Determine the [X, Y] coordinate at the center of the cell enclosing the given text.  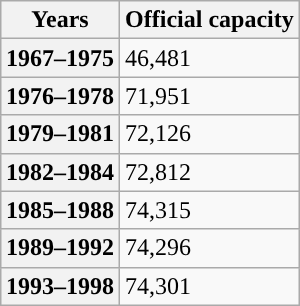
1985–1988 [60, 210]
72,126 [210, 134]
1967–1975 [60, 58]
72,812 [210, 172]
Official capacity [210, 20]
1982–1984 [60, 172]
1976–1978 [60, 96]
74,315 [210, 210]
1989–1992 [60, 248]
46,481 [210, 58]
74,301 [210, 286]
Years [60, 20]
1993–1998 [60, 286]
71,951 [210, 96]
74,296 [210, 248]
1979–1981 [60, 134]
